Return the [x, y] coordinate for the center point of the cell that contains the specified text.  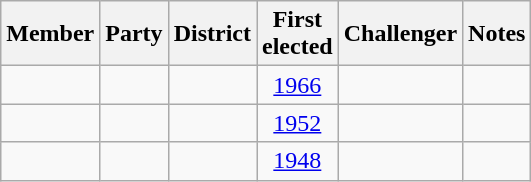
Party [134, 34]
Challenger [400, 34]
1966 [297, 85]
Notes [497, 34]
Member [50, 34]
1952 [297, 123]
District [212, 34]
Firstelected [297, 34]
1948 [297, 161]
